Provide the [X, Y] coordinate of the cell's center where the given text is located.  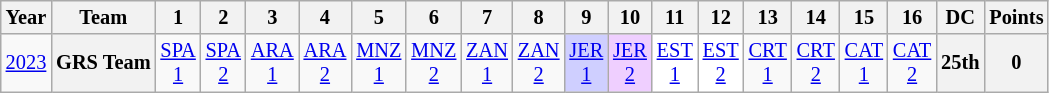
CAT2 [912, 63]
MNZ2 [434, 63]
ARA1 [272, 63]
CAT1 [864, 63]
ZAN1 [487, 63]
EST2 [721, 63]
16 [912, 17]
EST1 [675, 63]
MNZ1 [378, 63]
Year [26, 17]
DC [960, 17]
14 [816, 17]
2 [224, 17]
2023 [26, 63]
Team [103, 17]
15 [864, 17]
JER2 [630, 63]
9 [586, 17]
CRT2 [816, 63]
SPA1 [178, 63]
Points [1016, 17]
4 [326, 17]
SPA2 [224, 63]
JER1 [586, 63]
8 [539, 17]
12 [721, 17]
11 [675, 17]
10 [630, 17]
5 [378, 17]
25th [960, 63]
ZAN2 [539, 63]
6 [434, 17]
3 [272, 17]
13 [768, 17]
CRT1 [768, 63]
GRS Team [103, 63]
1 [178, 17]
7 [487, 17]
0 [1016, 63]
ARA2 [326, 63]
